Find where the given text appears and provide that cell's center as (X, Y) coordinate. 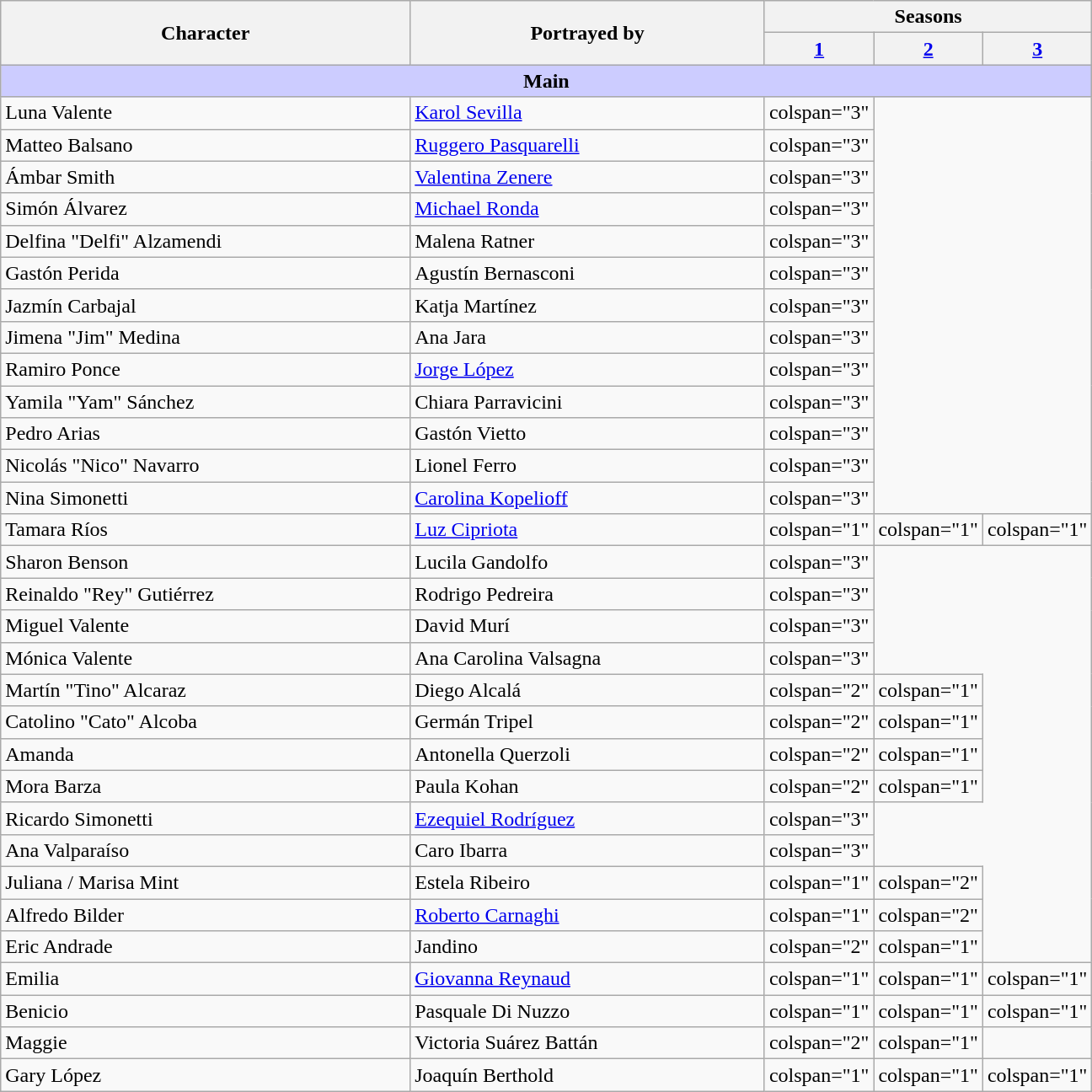
Karol Sevilla (588, 113)
Chiara Parravicini (588, 402)
2 (929, 49)
Miguel Valente (206, 626)
Victoria Suárez Battán (588, 1043)
Ramiro Ponce (206, 369)
Delfina "Delfi" Alzamendi (206, 241)
Catolino "Cato" Alcoba (206, 722)
1 (819, 49)
Character (206, 33)
Yamila "Yam" Sánchez (206, 402)
Jazmín Carbajal (206, 305)
Alfredo Bilder (206, 914)
Ana Valparaíso (206, 850)
Ruggero Pasquarelli (588, 145)
Matteo Balsano (206, 145)
Estela Ribeiro (588, 882)
Juliana / Marisa Mint (206, 882)
Caro Ibarra (588, 850)
Antonella Querzoli (588, 754)
Jandino (588, 947)
Rodrigo Pedreira (588, 594)
Luna Valente (206, 113)
Seasons (929, 17)
Amanda (206, 754)
Maggie (206, 1043)
Reinaldo "Rey" Gutiérrez (206, 594)
Pedro Arias (206, 434)
Ana Carolina Valsagna (588, 658)
David Murí (588, 626)
Ana Jara (588, 337)
Carolina Kopelioff (588, 498)
Luz Cipriota (588, 530)
Agustín Bernasconi (588, 273)
Gastón Vietto (588, 434)
Tamara Ríos (206, 530)
Ámbar Smith (206, 177)
3 (1037, 49)
Lucila Gandolfo (588, 562)
Jimena "Jim" Medina (206, 337)
Benicio (206, 1011)
Diego Alcalá (588, 690)
Roberto Carnaghi (588, 914)
Nina Simonetti (206, 498)
Mora Barza (206, 786)
Main (546, 81)
Germán Tripel (588, 722)
Simón Álvarez (206, 209)
Lionel Ferro (588, 466)
Joaquín Berthold (588, 1075)
Giovanna Reynaud (588, 979)
Malena Ratner (588, 241)
Pasquale Di Nuzzo (588, 1011)
Jorge López (588, 369)
Emilia (206, 979)
Ezequiel Rodríguez (588, 818)
Martín "Tino" Alcaraz (206, 690)
Mónica Valente (206, 658)
Nicolás "Nico" Navarro (206, 466)
Michael Ronda (588, 209)
Katja Martínez (588, 305)
Paula Kohan (588, 786)
Sharon Benson (206, 562)
Gary López (206, 1075)
Portrayed by (588, 33)
Valentina Zenere (588, 177)
Eric Andrade (206, 947)
Gastón Perida (206, 273)
Ricardo Simonetti (206, 818)
